Extract the [X, Y] coordinate from the center of the cell holding the provided text.  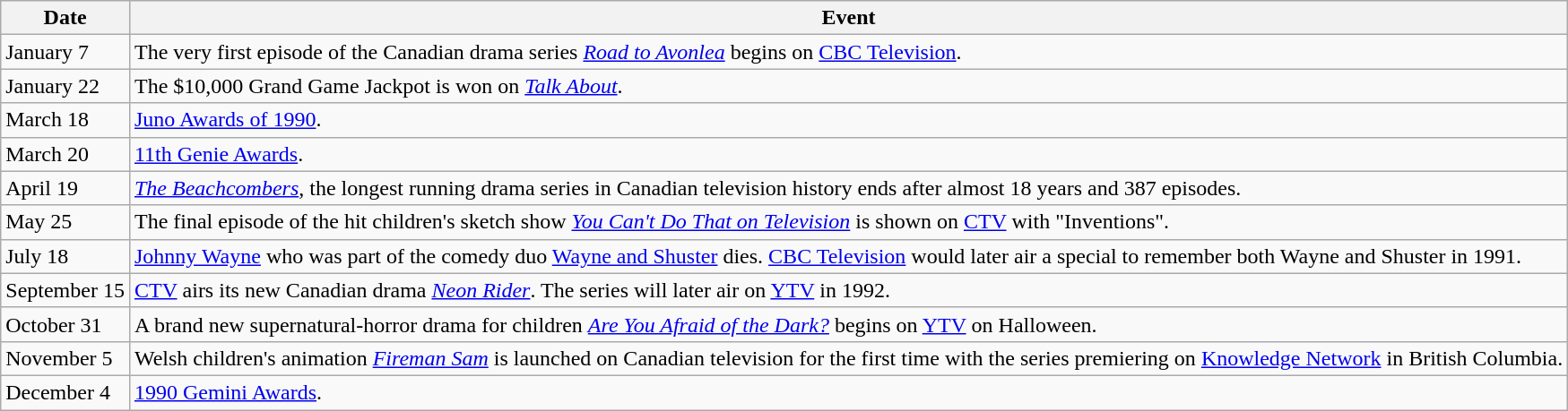
January 7 [65, 52]
September 15 [65, 290]
Juno Awards of 1990. [848, 120]
January 22 [65, 86]
11th Genie Awards. [848, 154]
March 18 [65, 120]
The very first episode of the Canadian drama series Road to Avonlea begins on CBC Television. [848, 52]
CTV airs its new Canadian drama Neon Rider. The series will later air on YTV in 1992. [848, 290]
April 19 [65, 188]
Date [65, 18]
March 20 [65, 154]
December 4 [65, 392]
Event [848, 18]
May 25 [65, 222]
A brand new supernatural-horror drama for children Are You Afraid of the Dark? begins on YTV on Halloween. [848, 324]
The Beachcombers, the longest running drama series in Canadian television history ends after almost 18 years and 387 episodes. [848, 188]
October 31 [65, 324]
The final episode of the hit children's sketch show You Can't Do That on Television is shown on CTV with "Inventions". [848, 222]
The $10,000 Grand Game Jackpot is won on Talk About. [848, 86]
1990 Gemini Awards. [848, 392]
November 5 [65, 358]
July 18 [65, 256]
